Extract the [x, y] coordinate from the center of the cell holding the provided text.  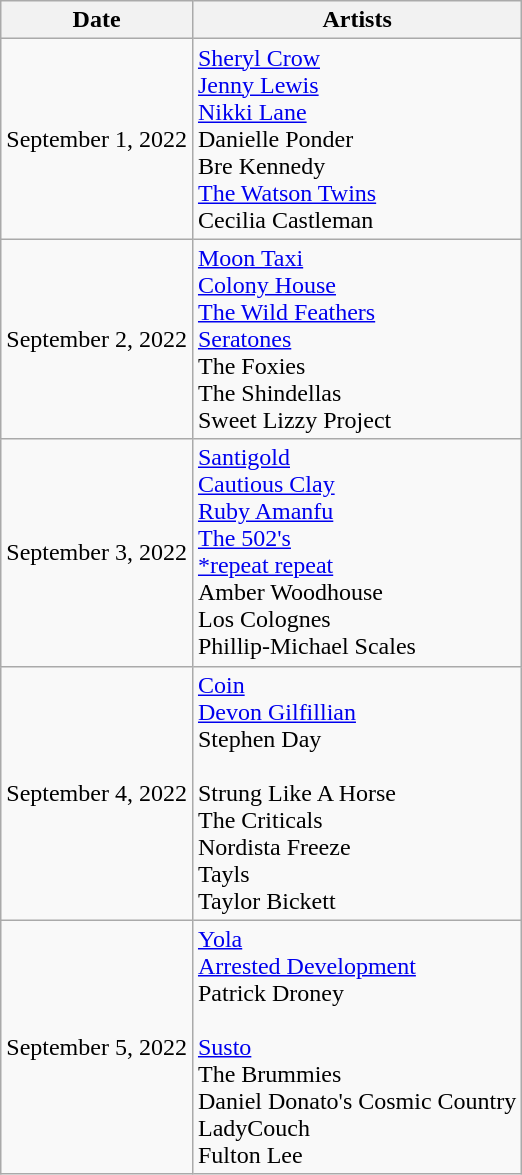
Moon TaxiColony HouseThe Wild FeathersSeratonesThe FoxiesThe ShindellasSweet Lizzy Project [356, 339]
Artists [356, 20]
Sheryl Crow Jenny Lewis Nikki Lane Danielle Ponder Bre Kennedy The Watson Twins Cecilia Castleman [356, 139]
CoinDevon GilfillianStephen DayStrung Like A Horse The Criticals Nordista Freeze Tayls Taylor Bickett [356, 793]
YolaArrested DevelopmentPatrick DroneySusto The Brummies Daniel Donato's Cosmic Country LadyCouch Fulton Lee [356, 1047]
September 1, 2022 [97, 139]
September 5, 2022 [97, 1047]
SantigoldCautious ClayRuby AmanfuThe 502's *repeat repeat Amber WoodhouseLos ColognesPhillip-Michael Scales [356, 552]
Date [97, 20]
September 2, 2022 [97, 339]
September 4, 2022 [97, 793]
September 3, 2022 [97, 552]
